Capture the cell that displays the provided text and extract its (x, y) central coordinate. 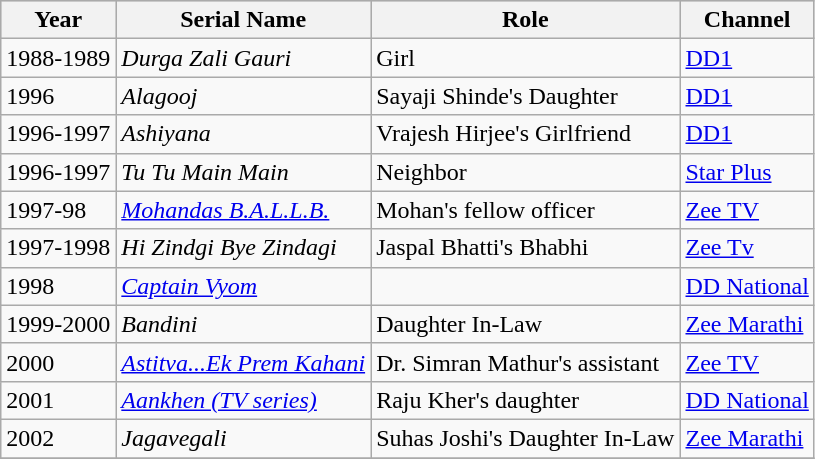
1997-98 (58, 210)
Girl (526, 58)
Tu Tu Main Main (244, 172)
1996 (58, 96)
Durga Zali Gauri (244, 58)
Sayaji Shinde's Daughter (526, 96)
2001 (58, 400)
Ashiyana (244, 134)
Jaspal Bhatti's Bhabhi (526, 248)
Channel (747, 20)
Daughter In-Law (526, 324)
Astitva...Ek Prem Kahani (244, 362)
Mohan's fellow officer (526, 210)
Suhas Joshi's Daughter In-Law (526, 438)
Raju Kher's daughter (526, 400)
Vrajesh Hirjee's Girlfriend (526, 134)
2000 (58, 362)
Alagooj (244, 96)
Aankhen (TV series) (244, 400)
1997-1998 (58, 248)
Star Plus (747, 172)
1999-2000 (58, 324)
1998 (58, 286)
1988-1989 (58, 58)
Captain Vyom (244, 286)
Zee Tv (747, 248)
Neighbor (526, 172)
Year (58, 20)
Hi Zindgi Bye Zindagi (244, 248)
Mohandas B.A.L.L.B. (244, 210)
Dr. Simran Mathur's assistant (526, 362)
Bandini (244, 324)
Jagavegali (244, 438)
Role (526, 20)
Serial Name (244, 20)
2002 (58, 438)
